Capture the cell that displays the provided text and extract its [X, Y] central coordinate. 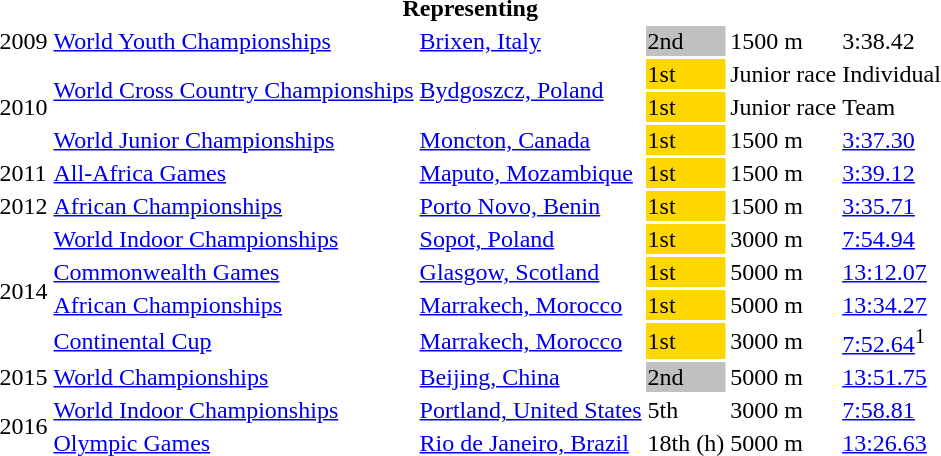
Maputo, Mozambique [530, 173]
Continental Cup [234, 341]
Brixen, Italy [530, 41]
World Youth Championships [234, 41]
Porto Novo, Benin [530, 206]
Portland, United States [530, 410]
World Championships [234, 377]
5th [686, 410]
Commonwealth Games [234, 272]
Bydgoszcz, Poland [530, 90]
Glasgow, Scotland [530, 272]
World Cross Country Championships [234, 90]
Sopot, Poland [530, 239]
Beijing, China [530, 377]
All-Africa Games [234, 173]
Moncton, Canada [530, 140]
World Junior Championships [234, 140]
